Provide the [X, Y] coordinate of the cell's center where the given text is located.  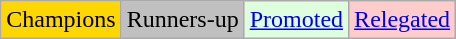
Relegated [402, 20]
Runners-up [182, 20]
Champions [61, 20]
Promoted [296, 20]
